Find where the given text appears and provide that cell's center as (X, Y) coordinate. 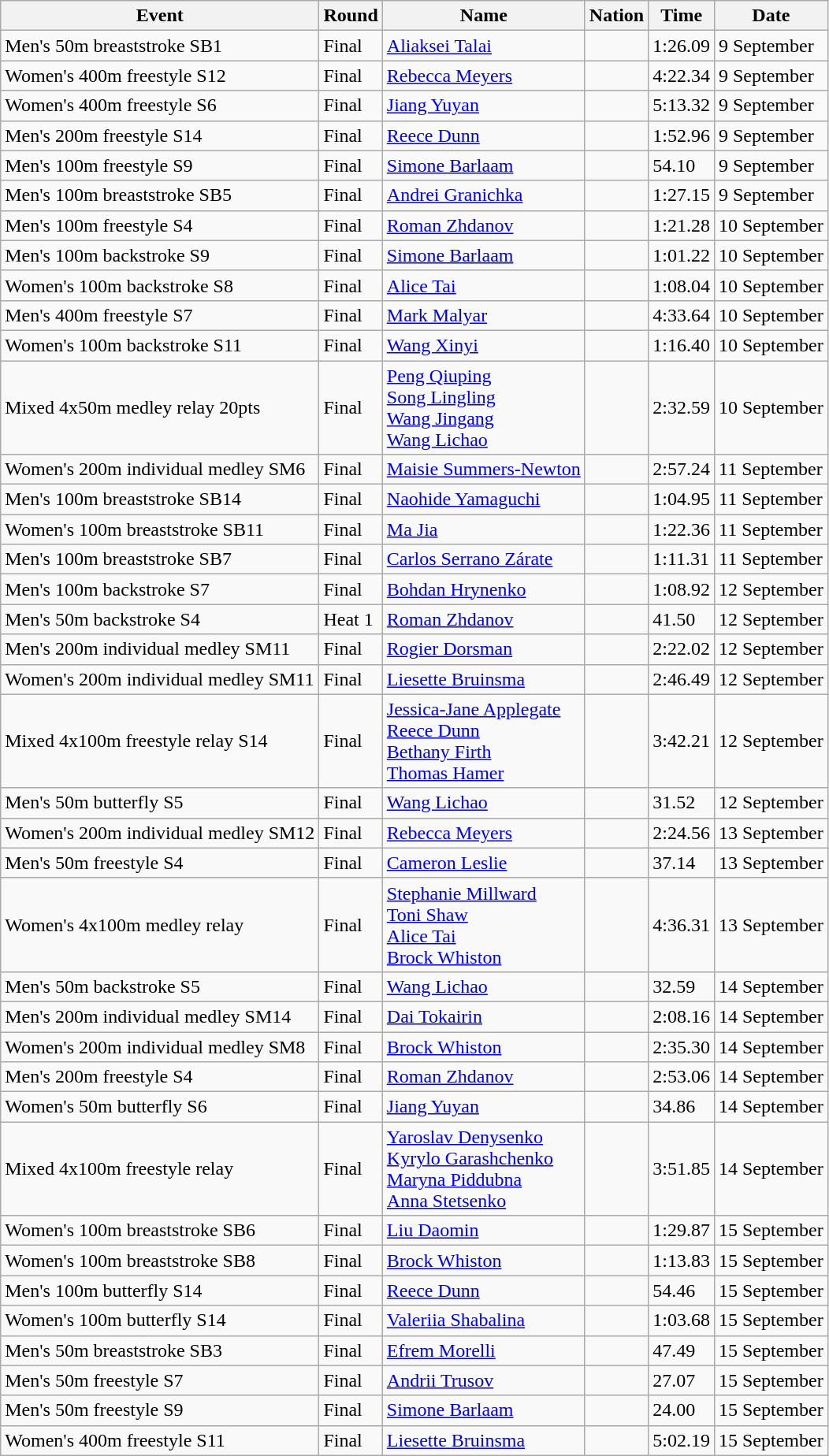
1:03.68 (682, 1320)
Peng QiupingSong LinglingWang JingangWang Lichao (484, 408)
5:13.32 (682, 106)
Men's 50m butterfly S5 (160, 803)
Event (160, 16)
Women's 200m individual medley SM12 (160, 833)
1:11.31 (682, 559)
Women's 200m individual medley SM6 (160, 470)
Carlos Serrano Zárate (484, 559)
Men's 200m individual medley SM11 (160, 649)
2:57.24 (682, 470)
2:22.02 (682, 649)
Date (771, 16)
41.50 (682, 619)
Men's 100m breaststroke SB14 (160, 500)
4:36.31 (682, 925)
Men's 200m freestyle S14 (160, 136)
Men's 50m backstroke S5 (160, 986)
54.10 (682, 165)
Mixed 4x50m medley relay 20pts (160, 408)
Women's 100m backstroke S8 (160, 285)
1:26.09 (682, 46)
Women's 100m breaststroke SB6 (160, 1231)
Time (682, 16)
1:21.28 (682, 225)
Heat 1 (351, 619)
2:35.30 (682, 1047)
Rogier Dorsman (484, 649)
Men's 100m breaststroke SB5 (160, 195)
Women's 100m breaststroke SB11 (160, 529)
1:22.36 (682, 529)
Liu Daomin (484, 1231)
1:52.96 (682, 136)
Naohide Yamaguchi (484, 500)
Men's 50m freestyle S4 (160, 863)
24.00 (682, 1410)
31.52 (682, 803)
1:08.92 (682, 589)
Women's 50m butterfly S6 (160, 1107)
Valeriia Shabalina (484, 1320)
Name (484, 16)
Yaroslav DenysenkoKyrylo GarashchenkoMaryna PiddubnaAnna Stetsenko (484, 1169)
Men's 50m freestyle S9 (160, 1410)
Women's 100m butterfly S14 (160, 1320)
Cameron Leslie (484, 863)
Men's 100m backstroke S9 (160, 255)
2:32.59 (682, 408)
1:08.04 (682, 285)
Mixed 4x100m freestyle relay S14 (160, 741)
Men's 50m breaststroke SB1 (160, 46)
2:53.06 (682, 1077)
Men's 400m freestyle S7 (160, 315)
3:51.85 (682, 1169)
1:16.40 (682, 345)
Andrii Trusov (484, 1380)
Women's 200m individual medley SM8 (160, 1047)
34.86 (682, 1107)
Men's 50m breaststroke SB3 (160, 1350)
Stephanie MillwardToni ShawAlice TaiBrock Whiston (484, 925)
Bohdan Hrynenko (484, 589)
Men's 50m freestyle S7 (160, 1380)
Efrem Morelli (484, 1350)
Ma Jia (484, 529)
4:33.64 (682, 315)
Men's 50m backstroke S4 (160, 619)
47.49 (682, 1350)
1:29.87 (682, 1231)
27.07 (682, 1380)
5:02.19 (682, 1440)
2:46.49 (682, 679)
1:04.95 (682, 500)
Alice Tai (484, 285)
Nation (616, 16)
Men's 100m backstroke S7 (160, 589)
Men's 100m butterfly S14 (160, 1291)
Mixed 4x100m freestyle relay (160, 1169)
Men's 100m freestyle S9 (160, 165)
2:24.56 (682, 833)
Men's 100m freestyle S4 (160, 225)
Men's 200m individual medley SM14 (160, 1016)
1:27.15 (682, 195)
37.14 (682, 863)
Aliaksei Talai (484, 46)
Women's 4x100m medley relay (160, 925)
4:22.34 (682, 76)
2:08.16 (682, 1016)
Women's 400m freestyle S6 (160, 106)
Men's 200m freestyle S4 (160, 1077)
Women's 400m freestyle S11 (160, 1440)
Maisie Summers-Newton (484, 470)
32.59 (682, 986)
Jessica-Jane ApplegateReece DunnBethany FirthThomas Hamer (484, 741)
Dai Tokairin (484, 1016)
Women's 200m individual medley SM11 (160, 679)
Women's 100m backstroke S11 (160, 345)
Men's 100m breaststroke SB7 (160, 559)
54.46 (682, 1291)
Andrei Granichka (484, 195)
Women's 100m breaststroke SB8 (160, 1261)
Women's 400m freestyle S12 (160, 76)
Mark Malyar (484, 315)
Wang Xinyi (484, 345)
1:01.22 (682, 255)
3:42.21 (682, 741)
Round (351, 16)
1:13.83 (682, 1261)
